Search for the cell housing the specified text and yield its [X, Y] center coordinate. 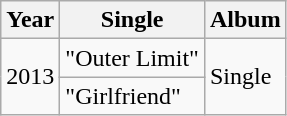
Album [245, 20]
"Outer Limit" [132, 58]
Year [30, 20]
2013 [30, 77]
"Girlfriend" [132, 96]
